Extract the (x, y) coordinate from the center of the cell holding the provided text.  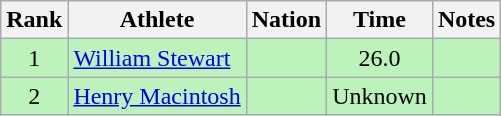
William Stewart (157, 58)
1 (34, 58)
Rank (34, 20)
26.0 (380, 58)
Time (380, 20)
Notes (466, 20)
Henry Macintosh (157, 96)
Unknown (380, 96)
Nation (286, 20)
2 (34, 96)
Athlete (157, 20)
